Find where the given text appears and provide that cell's center as (x, y) coordinate. 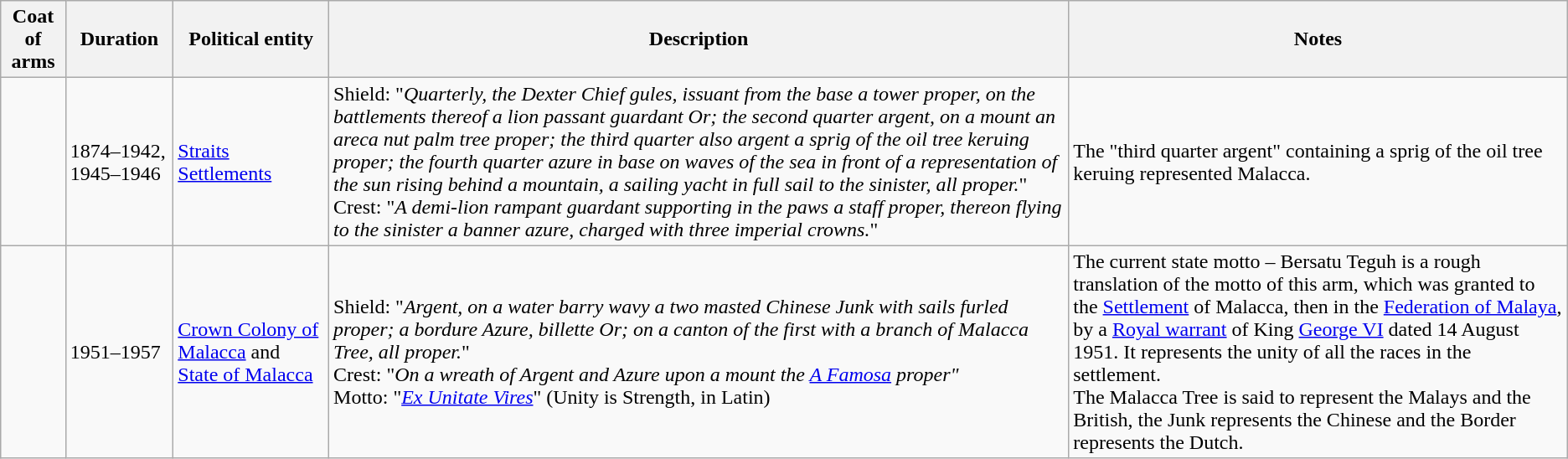
The "third quarter argent" containing a sprig of the oil tree keruing represented Malacca. (1318, 162)
Coat of arms (34, 39)
Notes (1318, 39)
Crown Colony of Malacca and State of Malacca (251, 352)
Duration (119, 39)
1951–1957 (119, 352)
1874–1942, 1945–1946 (119, 162)
Political entity (251, 39)
Straits Settlements (251, 162)
Description (699, 39)
